Search for the cell housing the specified text and yield its [X, Y] center coordinate. 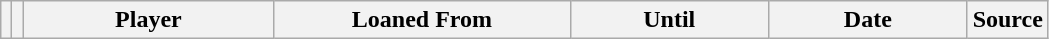
Player [148, 20]
Until [670, 20]
Date [868, 20]
Source [1008, 20]
Loaned From [422, 20]
